Output the [x, y] coordinate of the center of the cell containing the given text.  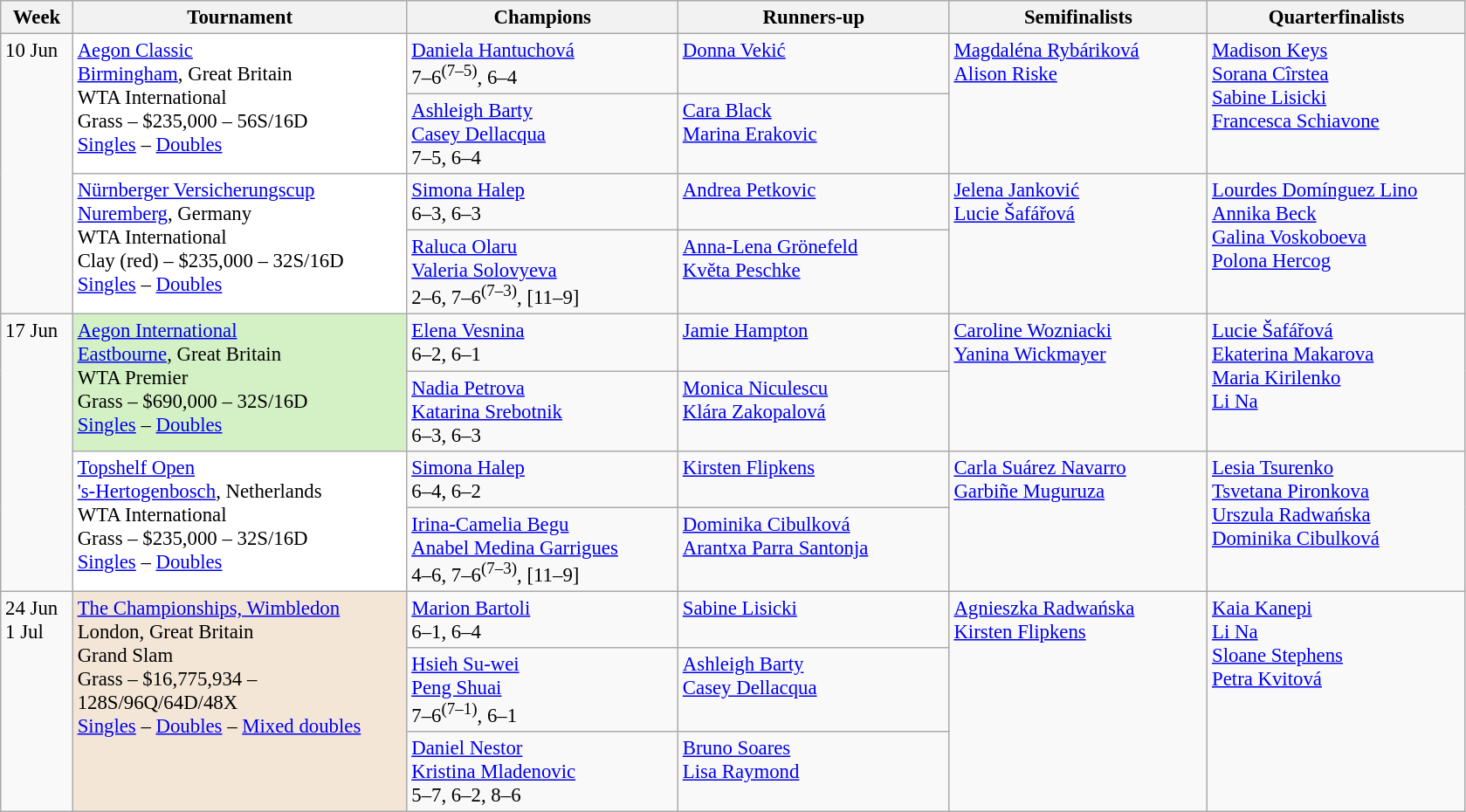
Lourdes Domínguez Lino Annika Beck Galina Voskoboeva Polona Hercog [1337, 244]
Aegon InternationalEastbourne, Great BritainWTA PremierGrass – $690,000 – 32S/16DSingles – Doubles [239, 382]
Champions [543, 17]
Lucie Šafářová Ekaterina Makarova Maria Kirilenko Li Na [1337, 382]
Ashleigh Barty Casey Dellacqua7–5, 6–4 [543, 134]
Hsieh Su-wei Peng Shuai7–6(7–1), 6–1 [543, 690]
Kaia Kanepi Li Na Sloane Stephens Petra Kvitová [1337, 701]
Sabine Lisicki [814, 620]
Donna Vekić [814, 65]
Jelena Janković Lucie Šafářová [1078, 244]
24 Jun 1 Jul [37, 701]
The Championships, WimbledonLondon, Great BritainGrand SlamGrass – $16,775,934 –128S/96Q/64D/48XSingles – Doubles – Mixed doubles [239, 701]
Kirsten Flipkens [814, 478]
Daniela Hantuchová7–6(7–5), 6–4 [543, 65]
Marion Bartoli 6–1, 6–4 [543, 620]
Aegon ClassicBirmingham, Great BritainWTA InternationalGrass – $235,000 – 56S/16DSingles – Doubles [239, 105]
Carla Suárez Navarro Garbiñe Muguruza [1078, 520]
Agnieszka Radwańska Kirsten Flipkens [1078, 701]
Topshelf Open's-Hertogenbosch, NetherlandsWTA InternationalGrass – $235,000 – 32S/16DSingles – Doubles [239, 520]
Andrea Petkovic [814, 203]
Tournament [239, 17]
Magdaléna Rybáriková Alison Riske [1078, 105]
Elena Vesnina6–2, 6–1 [543, 342]
Lesia Tsurenko Tsvetana Pironkova Urszula Radwańska Dominika Cibulková [1337, 520]
Nürnberger VersicherungscupNuremberg, GermanyWTA InternationalClay (red) – $235,000 – 32S/16DSingles – Doubles [239, 244]
Ashleigh Barty Casey Dellacqua [814, 690]
Anna-Lena Grönefeld Květa Peschke [814, 272]
Nadia Petrova Katarina Srebotnik 6–3, 6–3 [543, 411]
Dominika Cibulková Arantxa Parra Santonja [814, 549]
Runners-up [814, 17]
Simona Halep6–3, 6–3 [543, 203]
Irina-Camelia Begu Anabel Medina Garrigues4–6, 7–6(7–3), [11–9] [543, 549]
Daniel Nestor Kristina Mladenovic5–7, 6–2, 8–6 [543, 772]
Madison Keys Sorana Cîrstea Sabine Lisicki Francesca Schiavone [1337, 105]
Quarterfinalists [1337, 17]
Week [37, 17]
17 Jun [37, 452]
Simona Halep 6–4, 6–2 [543, 478]
10 Jun [37, 175]
Raluca Olaru Valeria Solovyeva2–6, 7–6(7–3), [11–9] [543, 272]
Semifinalists [1078, 17]
Monica Niculescu Klára Zakopalová [814, 411]
Bruno Soares Lisa Raymond [814, 772]
Jamie Hampton [814, 342]
Caroline Wozniacki Yanina Wickmayer [1078, 382]
Cara Black Marina Erakovic [814, 134]
